Return [X, Y] of the center of cell containing provided text 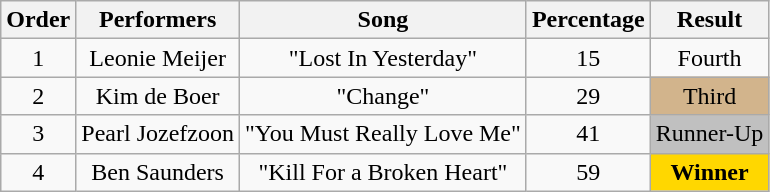
Leonie Meijer [158, 58]
"Kill For a Broken Heart" [382, 172]
"You Must Really Love Me" [382, 134]
Third [710, 96]
Result [710, 20]
59 [588, 172]
Kim de Boer [158, 96]
Fourth [710, 58]
29 [588, 96]
Song [382, 20]
2 [38, 96]
Pearl Jozefzoon [158, 134]
41 [588, 134]
4 [38, 172]
3 [38, 134]
15 [588, 58]
Order [38, 20]
Runner-Up [710, 134]
"Change" [382, 96]
Ben Saunders [158, 172]
Winner [710, 172]
"Lost In Yesterday" [382, 58]
Performers [158, 20]
1 [38, 58]
Percentage [588, 20]
